Extract the [x, y] coordinate from the center of the cell holding the provided text.  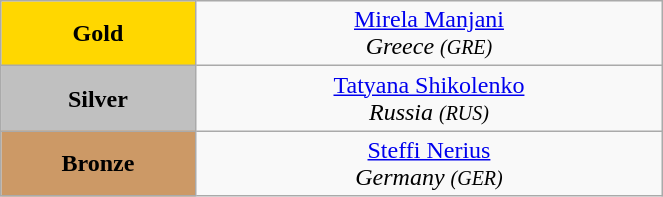
Mirela ManjaniGreece (GRE) [429, 34]
Bronze [98, 164]
Tatyana ShikolenkoRussia (RUS) [429, 98]
Gold [98, 34]
Steffi NeriusGermany (GER) [429, 164]
Silver [98, 98]
